Detect which cell encompasses the target text, then output its [X, Y] center coordinate. 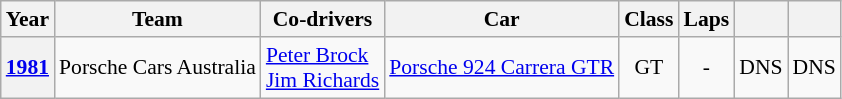
Team [158, 19]
Year [28, 19]
GT [648, 68]
Laps [706, 19]
Porsche 924 Carrera GTR [502, 68]
Class [648, 19]
- [706, 68]
Peter Brock Jim Richards [322, 68]
Car [502, 19]
Porsche Cars Australia [158, 68]
Co-drivers [322, 19]
1981 [28, 68]
